Detect which cell encompasses the target text, then output its (x, y) center coordinate. 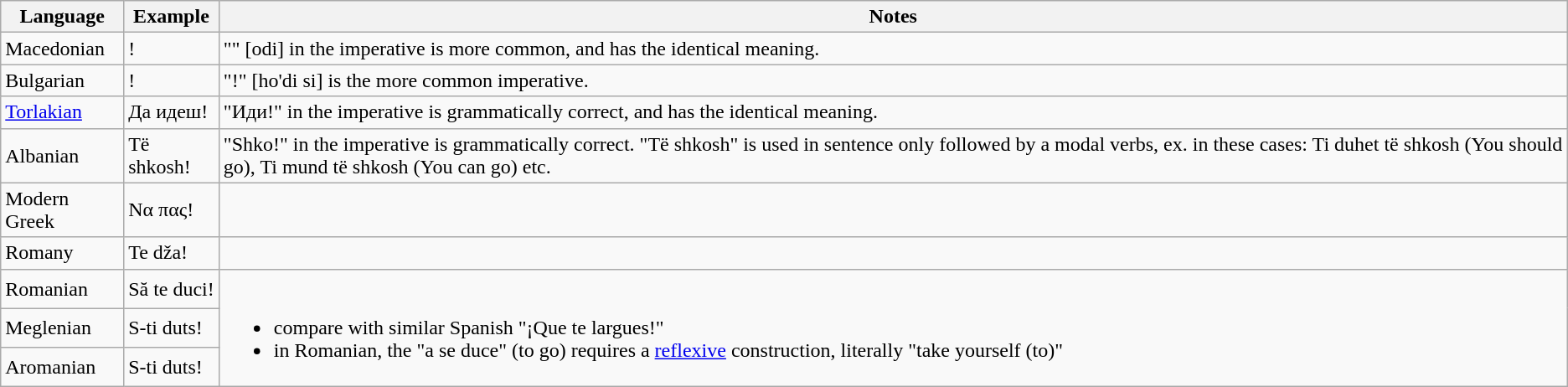
Romanian (62, 288)
Albanian (62, 156)
Të shkosh! (172, 156)
Notes (893, 17)
"!" [ho'di si] is the more common imperative. (893, 80)
Example (172, 17)
Aromanian (62, 367)
Meglenian (62, 328)
compare with similar Spanish "¡Que te largues!"in Romanian, the "a se duce" (to go) requires a reflexive construction, literally "take yourself (to)" (893, 328)
Romany (62, 253)
Bulgarian (62, 80)
Te dža! (172, 253)
Language (62, 17)
Να πας! (172, 209)
Torlakian (62, 112)
Да идеш! (172, 112)
"" [odi] in the imperative is more common, and has the identical meaning. (893, 49)
Să te duci! (172, 288)
Modern Greek (62, 209)
"Иди!" in the imperative is grammatically correct, and has the identical meaning. (893, 112)
Macedonian (62, 49)
